Pinpoint the cell where the given text exists, returning its (X, Y) midpoint coordinate. 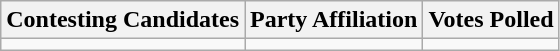
Votes Polled (491, 20)
Party Affiliation (334, 20)
Contesting Candidates (123, 20)
